Provide the [X, Y] coordinate of the cell's center where the given text is located.  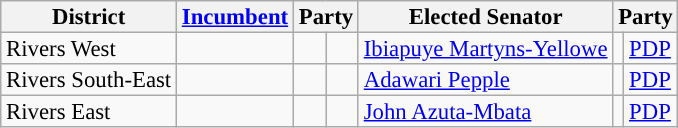
John Azuta-Mbata [485, 112]
Ibiapuye Martyns-Yellowe [485, 49]
Rivers West [89, 49]
District [89, 17]
Elected Senator [485, 17]
Rivers South-East [89, 80]
Adawari Pepple [485, 80]
Incumbent [236, 17]
Rivers East [89, 112]
